Capture the cell that displays the provided text and extract its [X, Y] central coordinate. 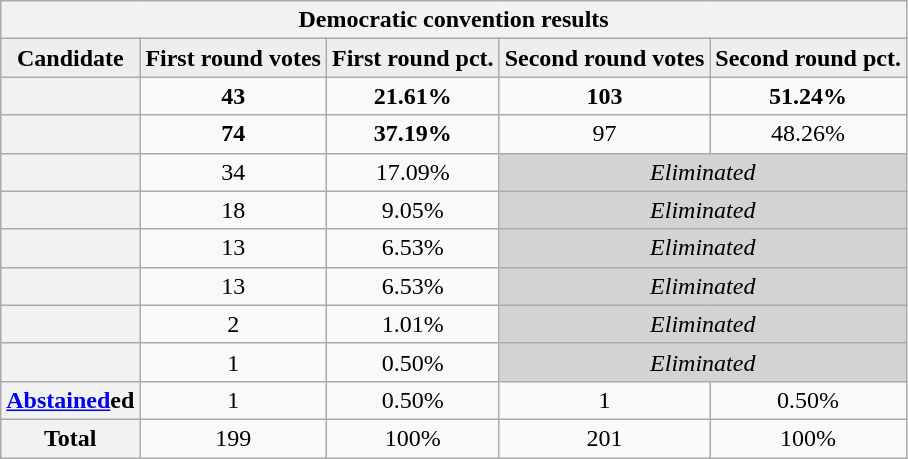
Candidate [70, 58]
Total [70, 438]
Democratic convention results [454, 20]
21.61% [412, 96]
74 [234, 134]
First round votes [234, 58]
97 [604, 134]
1.01% [412, 324]
First round pct. [412, 58]
34 [234, 172]
199 [234, 438]
103 [604, 96]
201 [604, 438]
48.26% [808, 134]
Second round pct. [808, 58]
17.09% [412, 172]
18 [234, 210]
51.24% [808, 96]
9.05% [412, 210]
37.19% [412, 134]
Second round votes [604, 58]
2 [234, 324]
Abstaineded [70, 400]
43 [234, 96]
